Find where the given text appears and provide that cell's center as (X, Y) coordinate. 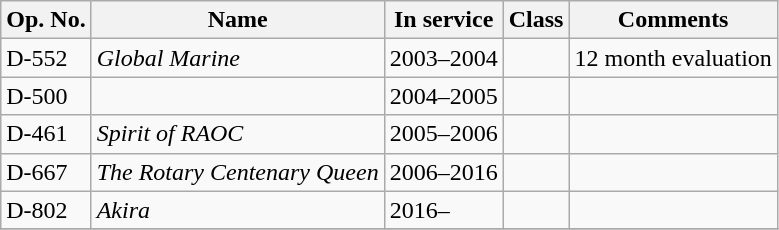
In service (444, 20)
Name (238, 20)
D-500 (46, 96)
The Rotary Centenary Queen (238, 172)
D-667 (46, 172)
Global Marine (238, 58)
Spirit of RAOC (238, 134)
2003–2004 (444, 58)
12 month evaluation (673, 58)
2016– (444, 210)
D-461 (46, 134)
Comments (673, 20)
Op. No. (46, 20)
D-552 (46, 58)
Akira (238, 210)
2004–2005 (444, 96)
Class (536, 20)
2005–2006 (444, 134)
2006–2016 (444, 172)
D-802 (46, 210)
